For the text-containing cell, return its midpoint in (x, y) coordinate format. 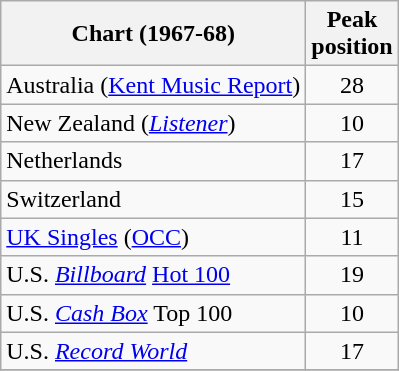
Australia (Kent Music Report) (154, 85)
U.S. Billboard Hot 100 (154, 275)
Switzerland (154, 199)
Chart (1967-68) (154, 34)
U.S. Record World (154, 351)
Netherlands (154, 161)
U.S. Cash Box Top 100 (154, 313)
15 (352, 199)
New Zealand (Listener) (154, 123)
Peakposition (352, 34)
UK Singles (OCC) (154, 237)
28 (352, 85)
11 (352, 237)
19 (352, 275)
